Locate the cell with the specified text and output its (x, y) center coordinate. 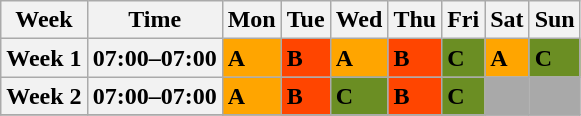
Fri (464, 20)
Time (154, 20)
Wed (359, 20)
Week (44, 20)
Sat (507, 20)
Week 1 (44, 58)
Mon (252, 20)
Thu (415, 20)
Tue (306, 20)
Sun (554, 20)
Week 2 (44, 96)
